Scan for the cell matching the given text and deliver its (X, Y) coordinate at center. 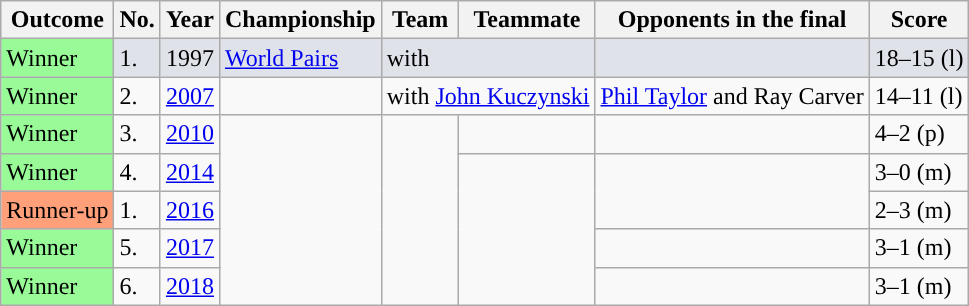
2014 (190, 172)
Opponents in the final (732, 20)
2007 (190, 96)
3. (137, 134)
6. (137, 286)
Phil Taylor and Ray Carver (732, 96)
No. (137, 20)
2017 (190, 248)
Score (919, 20)
1997 (190, 58)
18–15 (l) (919, 58)
2. (137, 96)
2010 (190, 134)
with John Kuczynski (488, 96)
4. (137, 172)
World Pairs (300, 58)
Teammate (527, 20)
Outcome (58, 20)
Championship (300, 20)
3–0 (m) (919, 172)
4–2 (p) (919, 134)
2016 (190, 210)
Year (190, 20)
Runner-up (58, 210)
2–3 (m) (919, 210)
2018 (190, 286)
Team (420, 20)
5. (137, 248)
with (488, 58)
14–11 (l) (919, 96)
